Pinpoint the cell where the given text exists, returning its [x, y] midpoint coordinate. 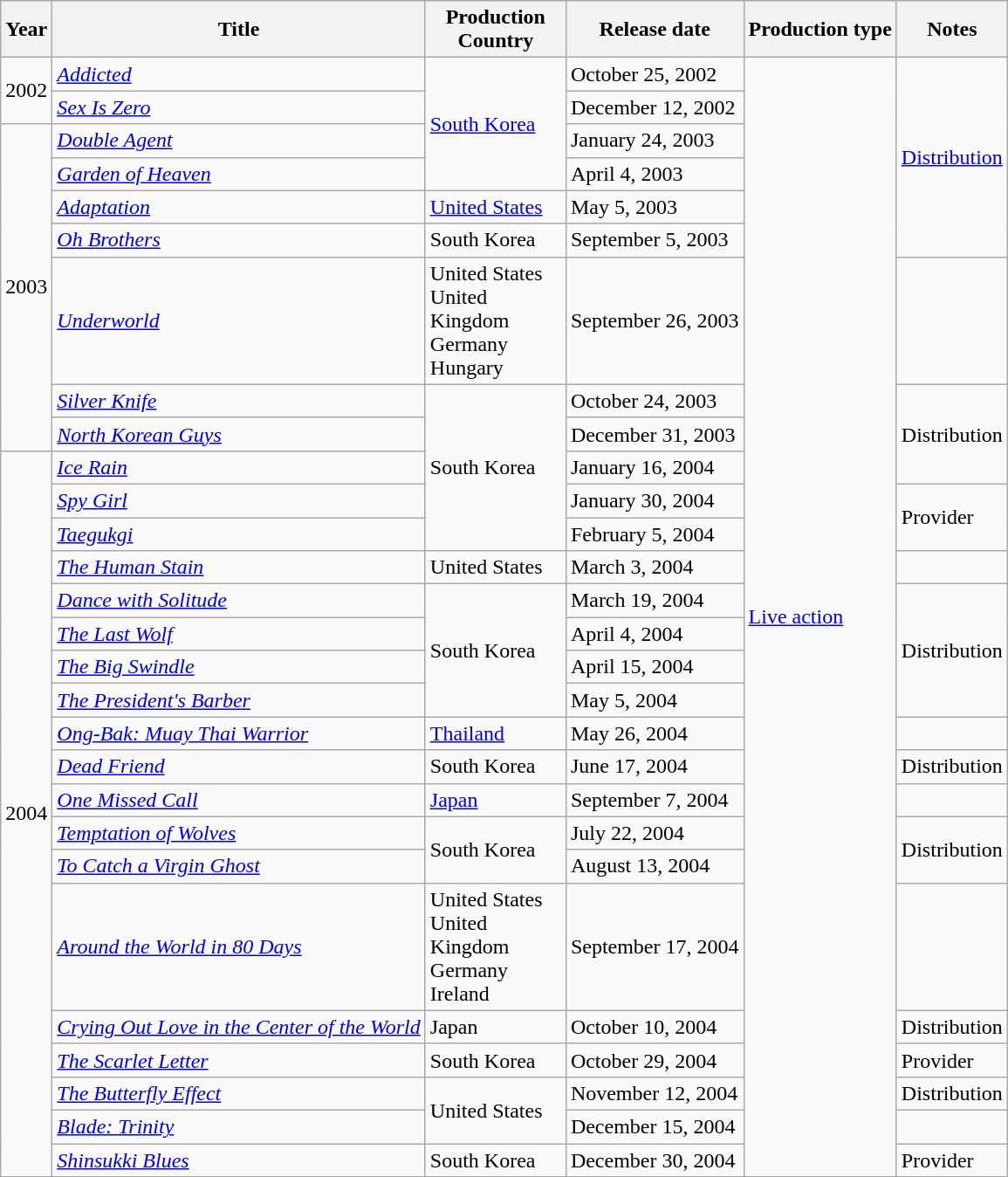
October 29, 2004 [655, 1060]
March 3, 2004 [655, 568]
Underworld [239, 320]
November 12, 2004 [655, 1093]
January 16, 2004 [655, 467]
Blade: Trinity [239, 1126]
Ice Rain [239, 467]
Shinsukki Blues [239, 1160]
October 24, 2003 [655, 401]
September 7, 2004 [655, 800]
January 24, 2003 [655, 141]
Oh Brothers [239, 240]
Live action [820, 617]
December 30, 2004 [655, 1160]
To Catch a Virgin Ghost [239, 866]
February 5, 2004 [655, 533]
March 19, 2004 [655, 601]
August 13, 2004 [655, 866]
May 26, 2004 [655, 733]
Temptation of Wolves [239, 833]
The Butterfly Effect [239, 1093]
Title [239, 30]
United StatesUnited KingdomGermanyIreland [496, 946]
December 12, 2002 [655, 107]
June 17, 2004 [655, 767]
Taegukgi [239, 533]
October 10, 2004 [655, 1027]
Thailand [496, 733]
Addicted [239, 74]
Ong-Bak: Muay Thai Warrior [239, 733]
North Korean Guys [239, 434]
Release date [655, 30]
United StatesUnited KingdomGermanyHungary [496, 320]
One Missed Call [239, 800]
The President's Barber [239, 700]
Double Agent [239, 141]
May 5, 2004 [655, 700]
2003 [26, 287]
Production Country [496, 30]
September 26, 2003 [655, 320]
January 30, 2004 [655, 500]
April 4, 2004 [655, 634]
October 25, 2002 [655, 74]
Garden of Heaven [239, 174]
Dead Friend [239, 767]
Dance with Solitude [239, 601]
Production type [820, 30]
July 22, 2004 [655, 833]
May 5, 2003 [655, 207]
Spy Girl [239, 500]
Sex Is Zero [239, 107]
2004 [26, 814]
April 15, 2004 [655, 667]
Silver Knife [239, 401]
September 5, 2003 [655, 240]
The Big Swindle [239, 667]
The Human Stain [239, 568]
Around the World in 80 Days [239, 946]
December 31, 2003 [655, 434]
December 15, 2004 [655, 1126]
The Last Wolf [239, 634]
September 17, 2004 [655, 946]
Notes [951, 30]
Year [26, 30]
The Scarlet Letter [239, 1060]
2002 [26, 91]
April 4, 2003 [655, 174]
Crying Out Love in the Center of the World [239, 1027]
Adaptation [239, 207]
